Pinpoint the cell where the given text exists, returning its (x, y) midpoint coordinate. 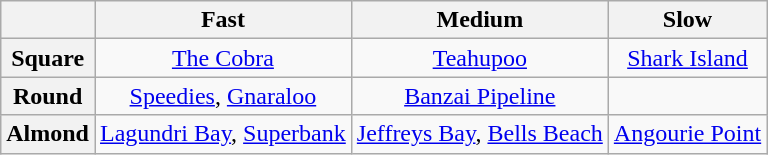
Fast (222, 20)
Round (48, 96)
Jeffreys Bay, Bells Beach (480, 134)
Square (48, 58)
Shark Island (687, 58)
Teahupoo (480, 58)
Slow (687, 20)
The Cobra (222, 58)
Speedies, Gnaraloo (222, 96)
Medium (480, 20)
Almond (48, 134)
Lagundri Bay, Superbank (222, 134)
Banzai Pipeline (480, 96)
Angourie Point (687, 134)
